From the cell containing the given text, extract its center point as [x, y] coordinate. 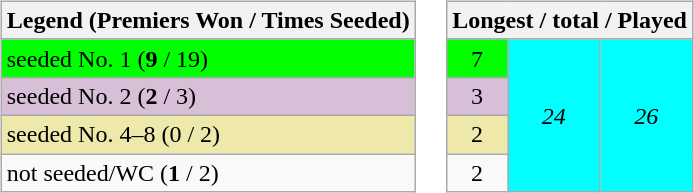
24 [554, 115]
26 [646, 115]
seeded No. 1 (9 / 19) [208, 58]
not seeded/WC (1 / 2) [208, 173]
seeded No. 4–8 (0 / 2) [208, 134]
Longest / total / Played [570, 20]
7 [478, 58]
3 [478, 96]
Legend (Premiers Won / Times Seeded) [208, 20]
seeded No. 2 (2 / 3) [208, 96]
